Output the (X, Y) coordinate of the center of the cell containing the given text.  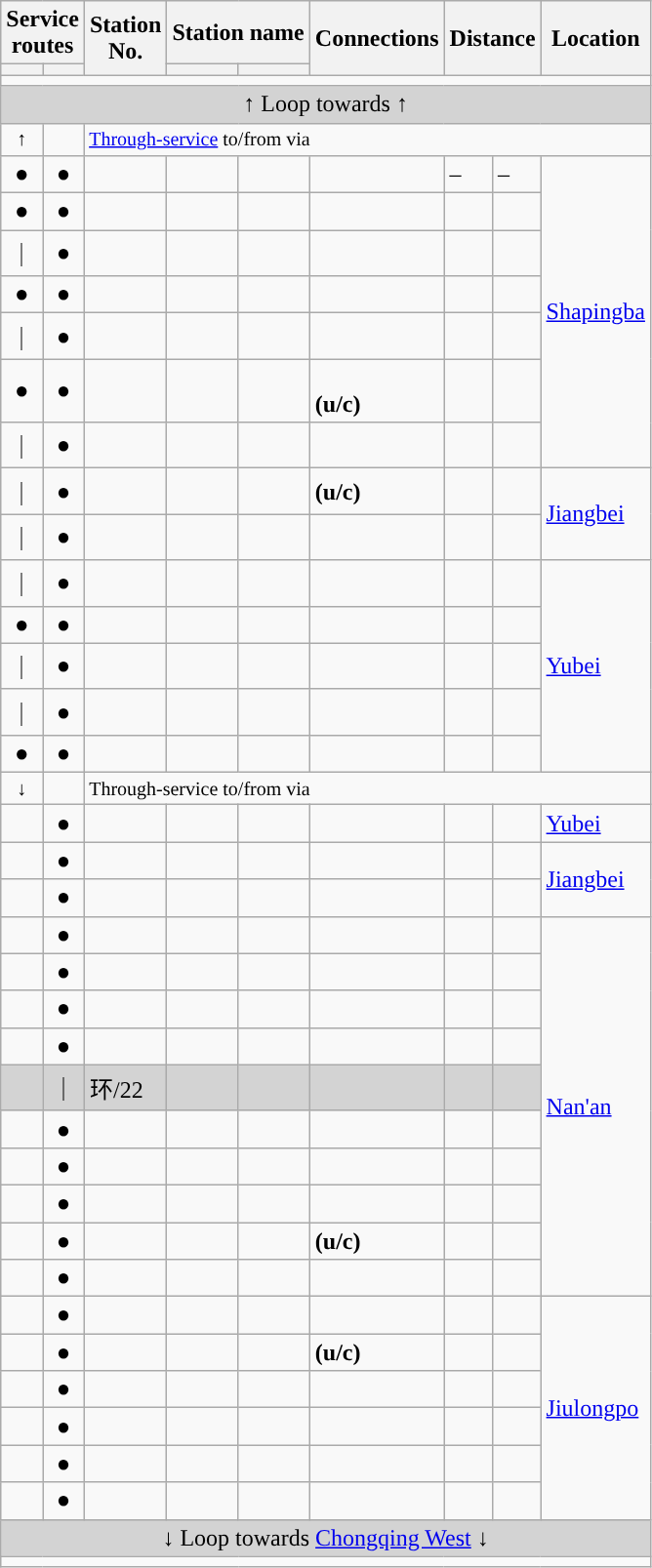
Connections (377, 38)
↑ (21, 139)
StationNo. (125, 38)
环/22 (125, 1087)
Distance (492, 38)
↑ Loop towards ↑ (326, 104)
Serviceroutes (43, 33)
↓ (21, 788)
Location (595, 38)
↓ Loop towards Chongqing West ↓ (326, 1538)
Shapingba (595, 311)
Nan'an (595, 1106)
Jiulongpo (595, 1408)
Station name (238, 33)
